Find where the given text appears and provide that cell's center as (x, y) coordinate. 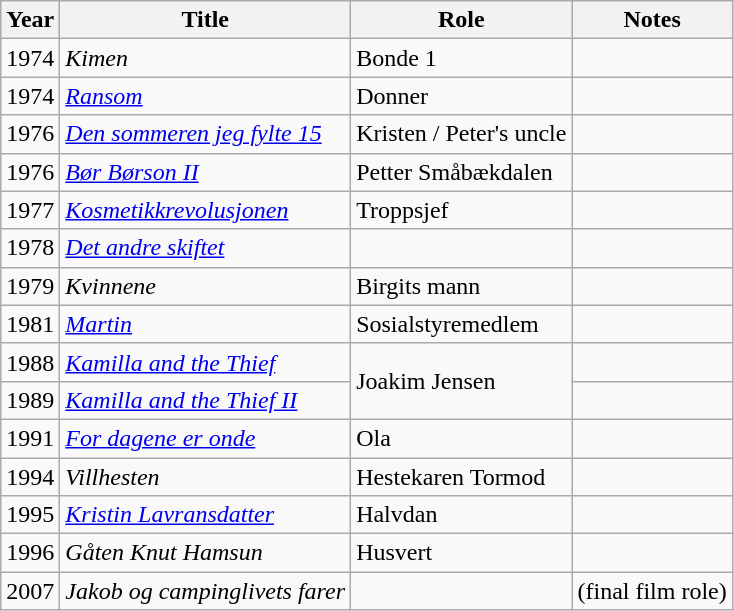
Villhesten (206, 477)
Kosmetikkrevolusjonen (206, 210)
Kimen (206, 58)
1978 (30, 248)
2007 (30, 591)
1989 (30, 400)
Det andre skiftet (206, 248)
Den sommeren jeg fylte 15 (206, 134)
Petter Småbækdalen (462, 172)
Ransom (206, 96)
Sosialstyremedlem (462, 324)
1995 (30, 515)
1977 (30, 210)
Notes (652, 20)
Kamilla and the Thief (206, 362)
For dagene er onde (206, 438)
Donner (462, 96)
1991 (30, 438)
Year (30, 20)
Kristin Lavransdatter (206, 515)
Birgits mann (462, 286)
1979 (30, 286)
Martin (206, 324)
Troppsjef (462, 210)
Gåten Knut Hamsun (206, 553)
Hestekaren Tormod (462, 477)
(final film role) (652, 591)
Kvinnene (206, 286)
Kristen / Peter's uncle (462, 134)
Jakob og campinglivets farer (206, 591)
1981 (30, 324)
1996 (30, 553)
Kamilla and the Thief II (206, 400)
Bonde 1 (462, 58)
1994 (30, 477)
Halvdan (462, 515)
Ola (462, 438)
Husvert (462, 553)
Title (206, 20)
Role (462, 20)
Bør Børson II (206, 172)
1988 (30, 362)
Joakim Jensen (462, 381)
